Search for the cell housing the specified text and yield its [x, y] center coordinate. 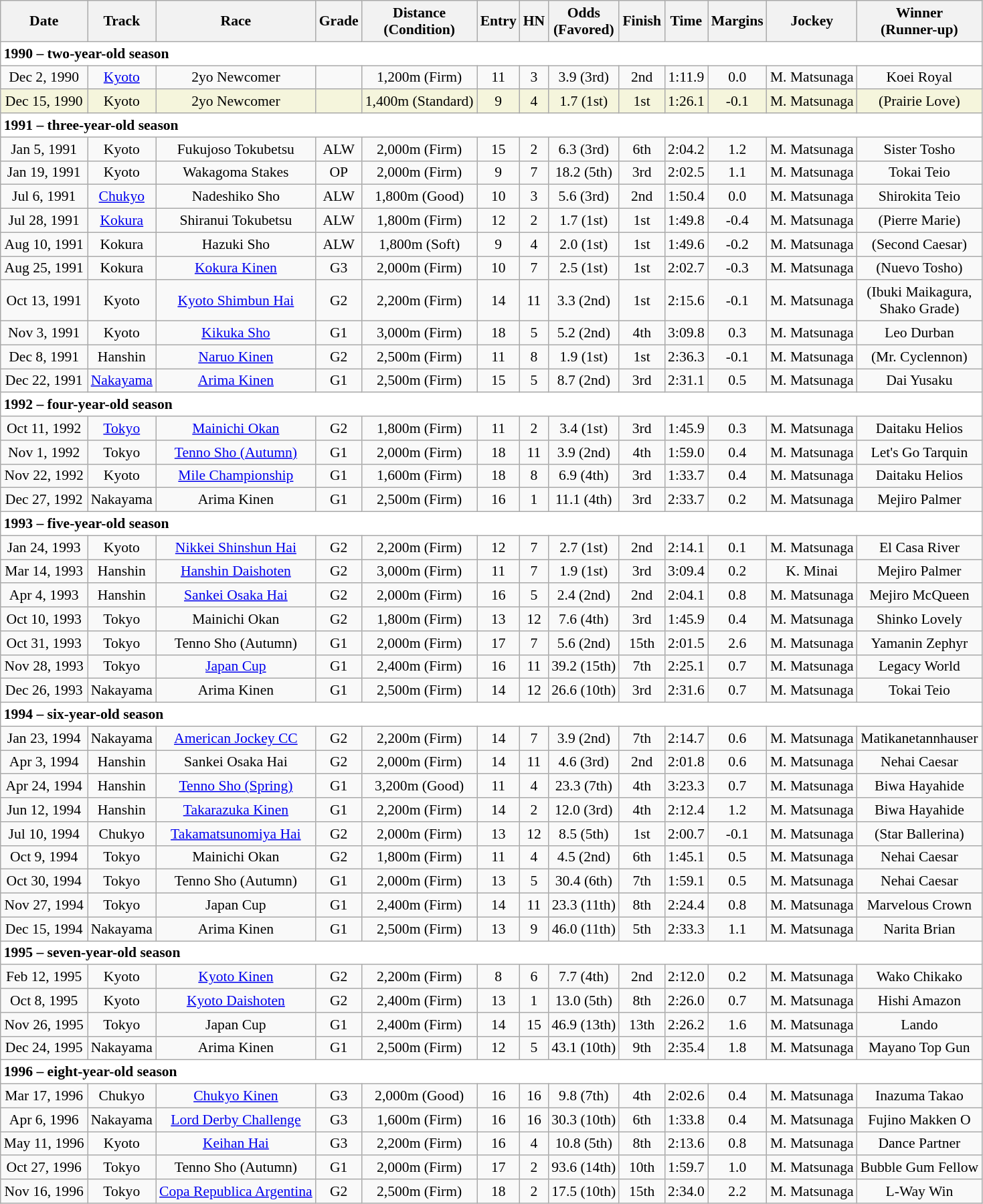
Winner(Runner-up) [919, 21]
30.4 (6th) [584, 881]
1:59.1 [687, 881]
Dec 2, 1990 [44, 78]
2:12.0 [687, 977]
46.0 (11th) [584, 929]
(Mr. Cyclennon) [919, 357]
3.4 (1st) [584, 428]
Dec 15, 1994 [44, 929]
Nadeshiko Sho [236, 197]
7.7 (4th) [584, 977]
2:33.7 [687, 500]
1.6 [737, 1025]
17.5 (10th) [584, 1191]
93.6 (14th) [584, 1168]
2:31.1 [687, 381]
Jan 23, 1994 [44, 738]
2:01.5 [687, 643]
2.4 (2nd) [584, 596]
-0.3 [737, 268]
1:33.7 [687, 476]
3.3 (2nd) [584, 301]
(Nuevo Tosho) [919, 268]
Nov 16, 1996 [44, 1191]
Mar 14, 1993 [44, 572]
Fujino Makken O [919, 1120]
6 [534, 977]
1,400m (Standard) [420, 102]
43.1 (10th) [584, 1048]
Kyoto Shimbun Hai [236, 301]
Mile Championship [236, 476]
Marvelous Crown [919, 906]
9th [642, 1048]
Sister Tosho [919, 149]
Date [44, 21]
1:45.1 [687, 857]
Dec 8, 1991 [44, 357]
2:36.3 [687, 357]
Kikuka Sho [236, 333]
1993 – five-year-old season [491, 524]
18.2 (5th) [584, 173]
HN [534, 21]
Yamanin Zephyr [919, 643]
Distance(Condition) [420, 21]
6.3 (3rd) [584, 149]
7.6 (4th) [584, 619]
Finish [642, 21]
(Prairie Love) [919, 102]
Copa Republica Argentina [236, 1191]
2.0 (1st) [584, 244]
Takarazuka Kinen [236, 810]
2:02.7 [687, 268]
5.6 (2nd) [584, 643]
Keihan Hai [236, 1144]
Leo Durban [919, 333]
(Second Caesar) [919, 244]
Lando [919, 1025]
Jan 19, 1991 [44, 173]
1,200m (Firm) [420, 78]
2:01.8 [687, 762]
Aug 25, 1991 [44, 268]
8.5 (5th) [584, 834]
L-Way Win [919, 1191]
Nov 1, 1992 [44, 452]
4.5 (2nd) [584, 857]
Naruo Kinen [236, 357]
Jul 28, 1991 [44, 221]
Dec 15, 1990 [44, 102]
1:49.8 [687, 221]
1:49.6 [687, 244]
Legacy World [919, 667]
Shiranui Tokubetsu [236, 221]
3.9 (3rd) [584, 78]
2.2 [737, 1191]
2:15.6 [687, 301]
2:02.6 [687, 1096]
Dance Partner [919, 1144]
2:34.0 [687, 1191]
30.3 (10th) [584, 1120]
Wako Chikako [919, 977]
Oct 9, 1994 [44, 857]
Jan 5, 1991 [44, 149]
Nikkei Shinshun Hai [236, 547]
Hanshin Daishoten [236, 572]
2:13.6 [687, 1144]
Apr 4, 1993 [44, 596]
Hishi Amazon [919, 1001]
Dec 26, 1993 [44, 691]
Jul 6, 1991 [44, 197]
Track [122, 21]
Apr 24, 1994 [44, 786]
El Casa River [919, 547]
1,800m (Soft) [420, 244]
K. Minai [812, 572]
11.1 (4th) [584, 500]
23.3 (11th) [584, 906]
Lord Derby Challenge [236, 1120]
2:26.0 [687, 1001]
Apr 6, 1996 [44, 1120]
2:24.4 [687, 906]
Jul 10, 1994 [44, 834]
5.6 (3rd) [584, 197]
Oct 27, 1996 [44, 1168]
Odds(Favored) [584, 21]
Kyoto Kinen [236, 977]
1:50.4 [687, 197]
Dec 24, 1995 [44, 1048]
Tenno Sho (Spring) [236, 786]
Nov 22, 1992 [44, 476]
2:14.1 [687, 547]
1990 – two-year-old season [491, 54]
Koei Royal [919, 78]
2:35.4 [687, 1048]
2:14.7 [687, 738]
Dai Yusaku [919, 381]
Oct 8, 1995 [44, 1001]
Oct 30, 1994 [44, 881]
13.0 (5th) [584, 1001]
1.8 [737, 1048]
4.6 (3rd) [584, 762]
23.3 (7th) [584, 786]
Bubble Gum Fellow [919, 1168]
1:59.7 [687, 1168]
9.8 (7th) [584, 1096]
Fukujoso Tokubetsu [236, 149]
Takamatsunomiya Hai [236, 834]
Jockey [812, 21]
Hazuki Sho [236, 244]
Entry [499, 21]
(Star Ballerina) [919, 834]
Grade [339, 21]
Dec 27, 1992 [44, 500]
1991 – three-year-old season [491, 125]
0.1 [737, 547]
Mar 17, 1996 [44, 1096]
1994 – six-year-old season [491, 715]
(Pierre Marie) [919, 221]
Mejiro McQueen [919, 596]
8.7 (2nd) [584, 381]
Mayano Top Gun [919, 1048]
10th [642, 1168]
2:26.2 [687, 1025]
Oct 10, 1993 [44, 619]
-0.2 [737, 244]
13th [642, 1025]
2:04.2 [687, 149]
2:33.3 [687, 929]
2:12.4 [687, 810]
Let's Go Tarquin [919, 452]
2.7 (1st) [584, 547]
3:09.4 [687, 572]
Nov 3, 1991 [44, 333]
39.2 (15th) [584, 667]
12.0 (3rd) [584, 810]
3:09.8 [687, 333]
Dec 22, 1991 [44, 381]
2:02.5 [687, 173]
Time [687, 21]
6.9 (4th) [584, 476]
Nov 26, 1995 [44, 1025]
May 11, 1996 [44, 1144]
Apr 3, 1994 [44, 762]
Oct 31, 1993 [44, 643]
3:23.3 [687, 786]
1:59.0 [687, 452]
Shirokita Teio [919, 197]
2.5 (1st) [584, 268]
Narita Brian [919, 929]
1:33.8 [687, 1120]
1.0 [737, 1168]
Race [236, 21]
Shinko Lovely [919, 619]
Matikanetannhauser [919, 738]
5th [642, 929]
3,200m (Good) [420, 786]
Wakagoma Stakes [236, 173]
10.8 (5th) [584, 1144]
OP [339, 173]
2:04.1 [687, 596]
Nov 28, 1993 [44, 667]
1996 – eight-year-old season [491, 1072]
Chukyo Kinen [236, 1096]
46.9 (13th) [584, 1025]
5.2 (2nd) [584, 333]
-0.4 [737, 221]
Oct 11, 1992 [44, 428]
Kyoto Daishoten [236, 1001]
Aug 10, 1991 [44, 244]
(Ibuki Maikagura, Shako Grade) [919, 301]
2:31.6 [687, 691]
1992 – four-year-old season [491, 405]
2,000m (Good) [420, 1096]
Oct 13, 1991 [44, 301]
2:00.7 [687, 834]
2:25.1 [687, 667]
Nov 27, 1994 [44, 906]
2.6 [737, 643]
26.6 (10th) [584, 691]
1:26.1 [687, 102]
Inazuma Takao [919, 1096]
1995 – seven-year-old season [491, 953]
Jun 12, 1994 [44, 810]
Jan 24, 1993 [44, 547]
Feb 12, 1995 [44, 977]
1,800m (Good) [420, 197]
Kokura Kinen [236, 268]
Margins [737, 21]
American Jockey CC [236, 738]
1:11.9 [687, 78]
